Identify which cell holds the provided text, then report its [x, y] central coordinate. 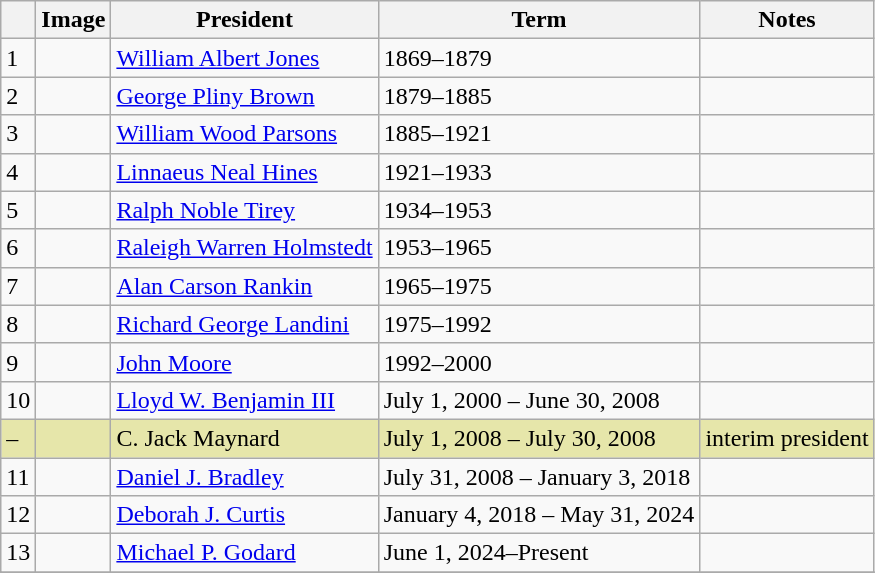
13 [18, 553]
President [244, 20]
interim president [787, 438]
Image [74, 20]
Raleigh Warren Holmstedt [244, 248]
Ralph Noble Tirey [244, 210]
January 4, 2018 – May 31, 2024 [539, 515]
1 [18, 58]
July 1, 2008 – July 30, 2008 [539, 438]
Term [539, 20]
Michael P. Godard [244, 553]
Lloyd W. Benjamin III [244, 400]
1992–2000 [539, 362]
Linnaeus Neal Hines [244, 172]
Daniel J. Bradley [244, 477]
June 1, 2024–Present [539, 553]
Richard George Landini [244, 324]
5 [18, 210]
John Moore [244, 362]
George Pliny Brown [244, 96]
C. Jack Maynard [244, 438]
1879–1885 [539, 96]
11 [18, 477]
1965–1975 [539, 286]
July 31, 2008 – January 3, 2018 [539, 477]
– [18, 438]
July 1, 2000 – June 30, 2008 [539, 400]
10 [18, 400]
1885–1921 [539, 134]
9 [18, 362]
Notes [787, 20]
4 [18, 172]
7 [18, 286]
8 [18, 324]
2 [18, 96]
3 [18, 134]
1869–1879 [539, 58]
12 [18, 515]
Deborah J. Curtis [244, 515]
1921–1933 [539, 172]
Alan Carson Rankin [244, 286]
6 [18, 248]
1953–1965 [539, 248]
1934–1953 [539, 210]
1975–1992 [539, 324]
William Wood Parsons [244, 134]
William Albert Jones [244, 58]
